For the text-containing cell, return its midpoint in [X, Y] coordinate format. 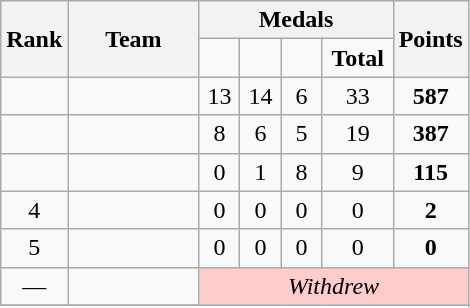
387 [430, 134]
19 [358, 134]
1 [260, 172]
4 [34, 210]
— [34, 286]
Total [358, 58]
Withdrew [334, 286]
Points [430, 39]
Rank [34, 39]
2 [430, 210]
Medals [296, 20]
115 [430, 172]
587 [430, 96]
33 [358, 96]
14 [260, 96]
9 [358, 172]
13 [220, 96]
Team [134, 39]
